Identify which cell holds the provided text, then report its (x, y) central coordinate. 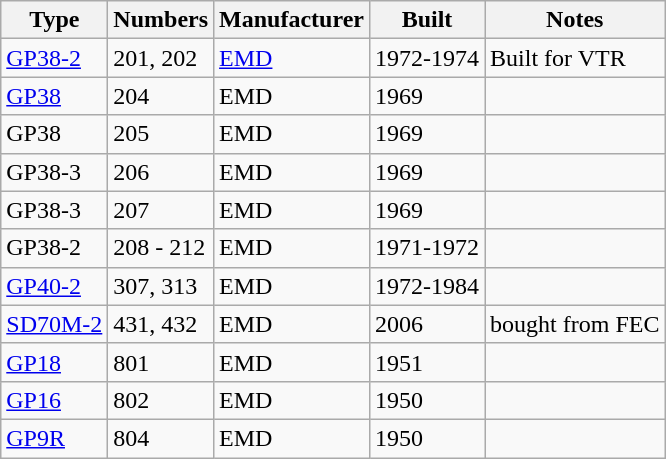
204 (161, 96)
802 (161, 400)
Numbers (161, 20)
205 (161, 134)
201, 202 (161, 58)
GP9R (54, 438)
GP16 (54, 400)
2006 (426, 324)
1972-1974 (426, 58)
431, 432 (161, 324)
Type (54, 20)
206 (161, 172)
208 - 212 (161, 248)
1971-1972 (426, 248)
804 (161, 438)
GP18 (54, 362)
Notes (575, 20)
Built (426, 20)
1972-1984 (426, 286)
307, 313 (161, 286)
Manufacturer (292, 20)
801 (161, 362)
GP40-2 (54, 286)
Built for VTR (575, 58)
SD70M-2 (54, 324)
1951 (426, 362)
bought from FEC (575, 324)
207 (161, 210)
